Output the [x, y] coordinate of the center of the cell containing the given text.  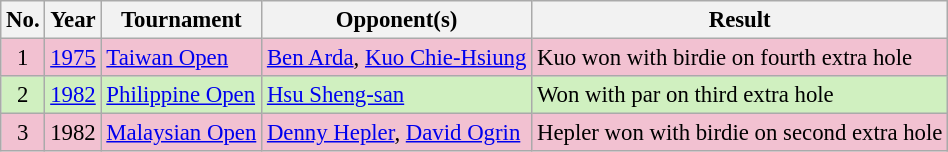
Year [73, 20]
Philippine Open [182, 95]
Taiwan Open [182, 58]
Malaysian Open [182, 133]
No. [23, 20]
Denny Hepler, David Ogrin [397, 133]
Ben Arda, Kuo Chie-Hsiung [397, 58]
Result [740, 20]
1975 [73, 58]
3 [23, 133]
1 [23, 58]
Opponent(s) [397, 20]
2 [23, 95]
Tournament [182, 20]
Kuo won with birdie on fourth extra hole [740, 58]
Hsu Sheng-san [397, 95]
Won with par on third extra hole [740, 95]
Hepler won with birdie on second extra hole [740, 133]
